For the text-containing cell, return its midpoint in (x, y) coordinate format. 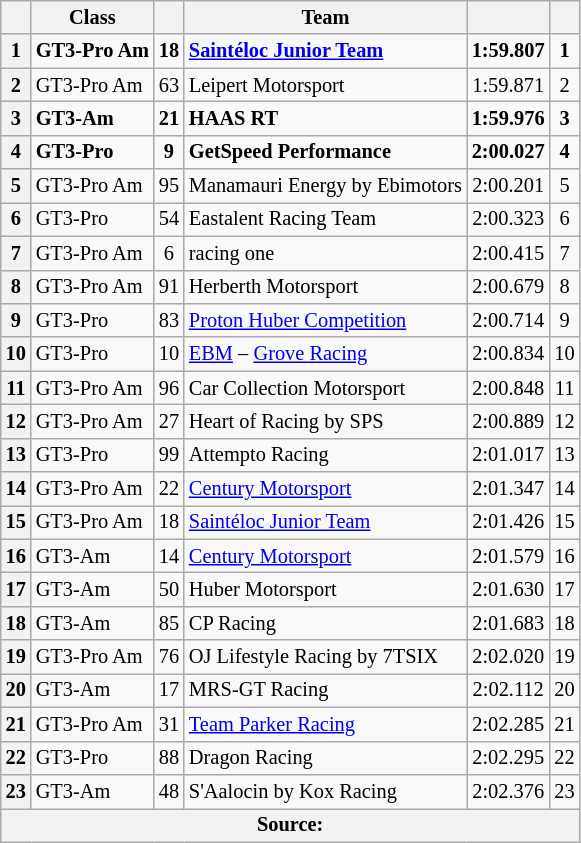
GetSpeed Performance (326, 152)
83 (169, 320)
Team Parker Racing (326, 724)
91 (169, 287)
racing one (326, 253)
50 (169, 589)
2:00.834 (508, 354)
2:01.683 (508, 623)
2:00.323 (508, 219)
95 (169, 186)
2:01.630 (508, 589)
1:59.871 (508, 85)
48 (169, 791)
Huber Motorsport (326, 589)
2:00.848 (508, 388)
2:01.347 (508, 489)
2:00.027 (508, 152)
2:02.020 (508, 657)
OJ Lifestyle Racing by 7TSIX (326, 657)
Leipert Motorsport (326, 85)
2:01.017 (508, 455)
54 (169, 219)
CP Racing (326, 623)
2:00.415 (508, 253)
1:59.807 (508, 51)
Manamauri Energy by Ebimotors (326, 186)
EBM – Grove Racing (326, 354)
27 (169, 421)
63 (169, 85)
76 (169, 657)
99 (169, 455)
MRS-GT Racing (326, 690)
96 (169, 388)
Dragon Racing (326, 758)
1:59.976 (508, 118)
2:01.579 (508, 556)
Herberth Motorsport (326, 287)
2:02.112 (508, 690)
Eastalent Racing Team (326, 219)
85 (169, 623)
2:00.714 (508, 320)
Team (326, 17)
2:00.679 (508, 287)
88 (169, 758)
Heart of Racing by SPS (326, 421)
2:00.889 (508, 421)
Car Collection Motorsport (326, 388)
2:02.295 (508, 758)
2:00.201 (508, 186)
Source: (290, 825)
HAAS RT (326, 118)
Attempto Racing (326, 455)
2:02.285 (508, 724)
31 (169, 724)
2:01.426 (508, 522)
Proton Huber Competition (326, 320)
2:02.376 (508, 791)
S'Aalocin by Kox Racing (326, 791)
Class (92, 17)
